Output the (x, y) coordinate of the center of the cell containing the given text.  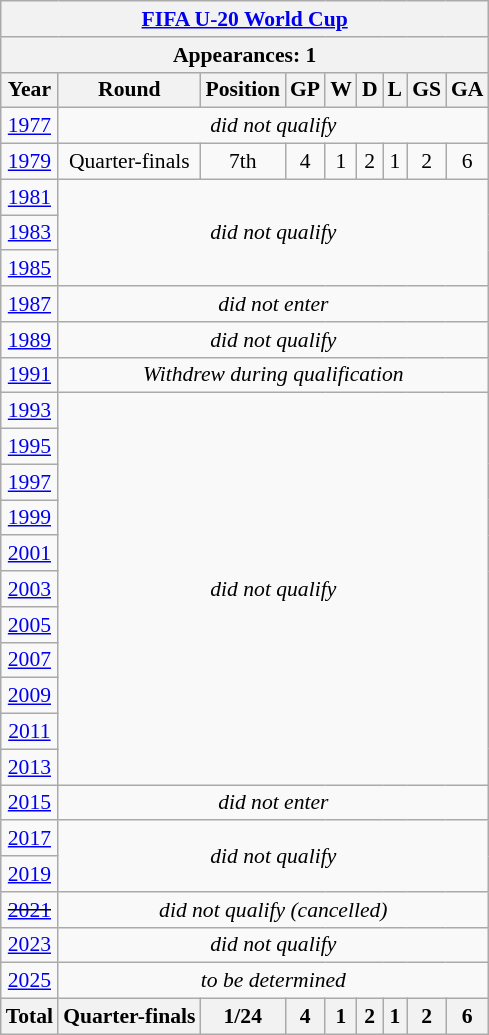
Round (129, 90)
Year (30, 90)
1993 (30, 411)
2019 (30, 874)
1985 (30, 269)
W (341, 90)
GA (468, 90)
Position (243, 90)
2017 (30, 839)
2011 (30, 732)
Total (30, 1017)
2013 (30, 767)
FIFA U-20 World Cup (245, 19)
2009 (30, 696)
1977 (30, 126)
GS (426, 90)
2023 (30, 945)
1995 (30, 447)
1989 (30, 340)
2007 (30, 660)
1999 (30, 518)
7th (243, 162)
Withdrew during qualification (273, 375)
1997 (30, 482)
1979 (30, 162)
2015 (30, 803)
2005 (30, 625)
2003 (30, 589)
GP (305, 90)
D (370, 90)
L (396, 90)
1991 (30, 375)
1983 (30, 233)
1/24 (243, 1017)
1981 (30, 197)
2001 (30, 554)
Appearances: 1 (245, 55)
2025 (30, 981)
1987 (30, 304)
did not qualify (cancelled) (273, 910)
2021 (30, 910)
to be determined (273, 981)
